For the text-containing cell, return its midpoint in (X, Y) coordinate format. 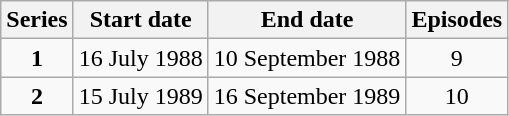
End date (307, 20)
16 September 1989 (307, 96)
9 (457, 58)
16 July 1988 (140, 58)
1 (37, 58)
Start date (140, 20)
Series (37, 20)
Episodes (457, 20)
10 September 1988 (307, 58)
15 July 1989 (140, 96)
2 (37, 96)
10 (457, 96)
